For the text-containing cell, return its midpoint in [x, y] coordinate format. 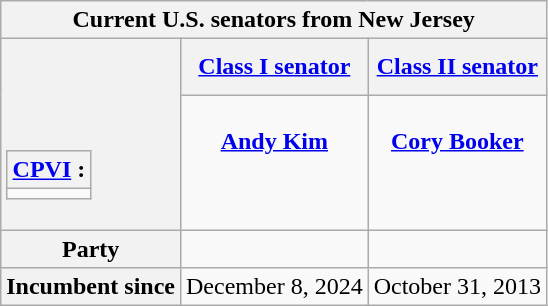
Incumbent since [91, 287]
Party [91, 249]
Cory Booker [457, 162]
October 31, 2013 [457, 287]
December 8, 2024 [274, 287]
Current U.S. senators from New Jersey [274, 20]
Andy Kim [274, 162]
Class II senator [457, 67]
Class I senator [274, 67]
